Extract the [X, Y] coordinate from the center of the cell holding the provided text.  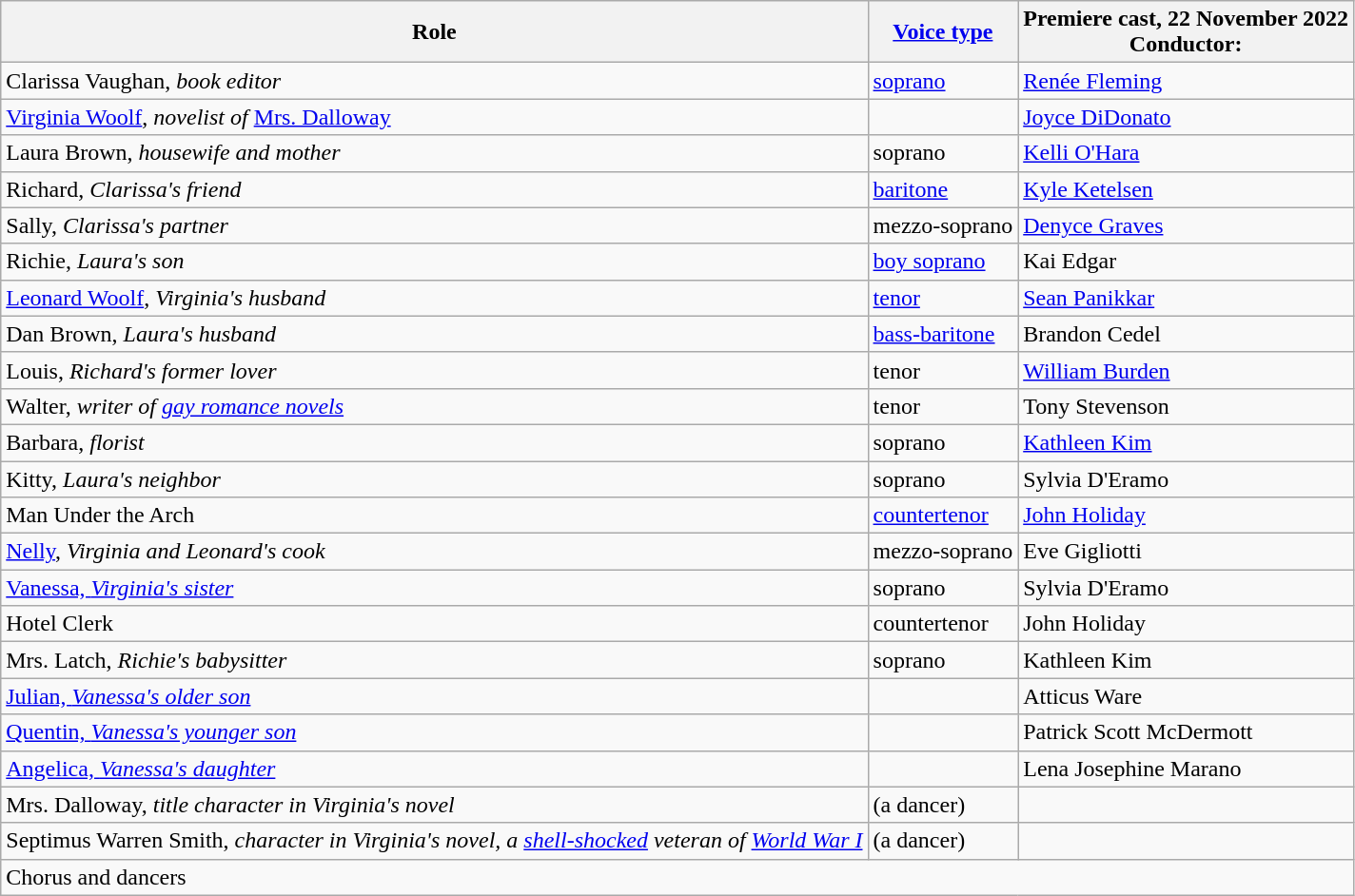
Mrs. Latch, Richie's babysitter [434, 660]
Sean Panikkar [1186, 298]
Clarissa Vaughan, book editor [434, 81]
William Burden [1186, 370]
Atticus Ware [1186, 696]
Joyce DiDonato [1186, 117]
Kelli O'Hara [1186, 153]
boy soprano [943, 262]
Walter, writer of gay romance novels [434, 406]
Louis, Richard's former lover [434, 370]
Lena Josephine Marano [1186, 769]
Chorus and dancers [677, 877]
Brandon Cedel [1186, 334]
Richie, Laura's son [434, 262]
Richard, Clarissa's friend [434, 189]
Nelly, Virginia and Leonard's cook [434, 552]
Denyce Graves [1186, 225]
Hotel Clerk [434, 624]
Quentin, Vanessa's younger son [434, 732]
Julian, Vanessa's older son [434, 696]
Kitty, Laura's neighbor [434, 478]
Eve Gigliotti [1186, 552]
Sally, Clarissa's partner [434, 225]
Renée Fleming [1186, 81]
Premiere cast, 22 November 2022Conductor: [1186, 32]
Voice type [943, 32]
Man Under the Arch [434, 516]
Laura Brown, housewife and mother [434, 153]
Mrs. Dalloway, title character in Virginia's novel [434, 805]
Leonard Woolf, Virginia's husband [434, 298]
Tony Stevenson [1186, 406]
Vanessa, Virginia's sister [434, 588]
Barbara, florist [434, 442]
bass-baritone [943, 334]
Role [434, 32]
Patrick Scott McDermott [1186, 732]
Dan Brown, Laura's husband [434, 334]
Angelica, Vanessa's daughter [434, 769]
baritone [943, 189]
Virginia Woolf, novelist of Mrs. Dalloway [434, 117]
Septimus Warren Smith, character in Virginia's novel, a shell-shocked veteran of World War I [434, 841]
Kai Edgar [1186, 262]
Kyle Ketelsen [1186, 189]
